Search for the cell housing the specified text and yield its [x, y] center coordinate. 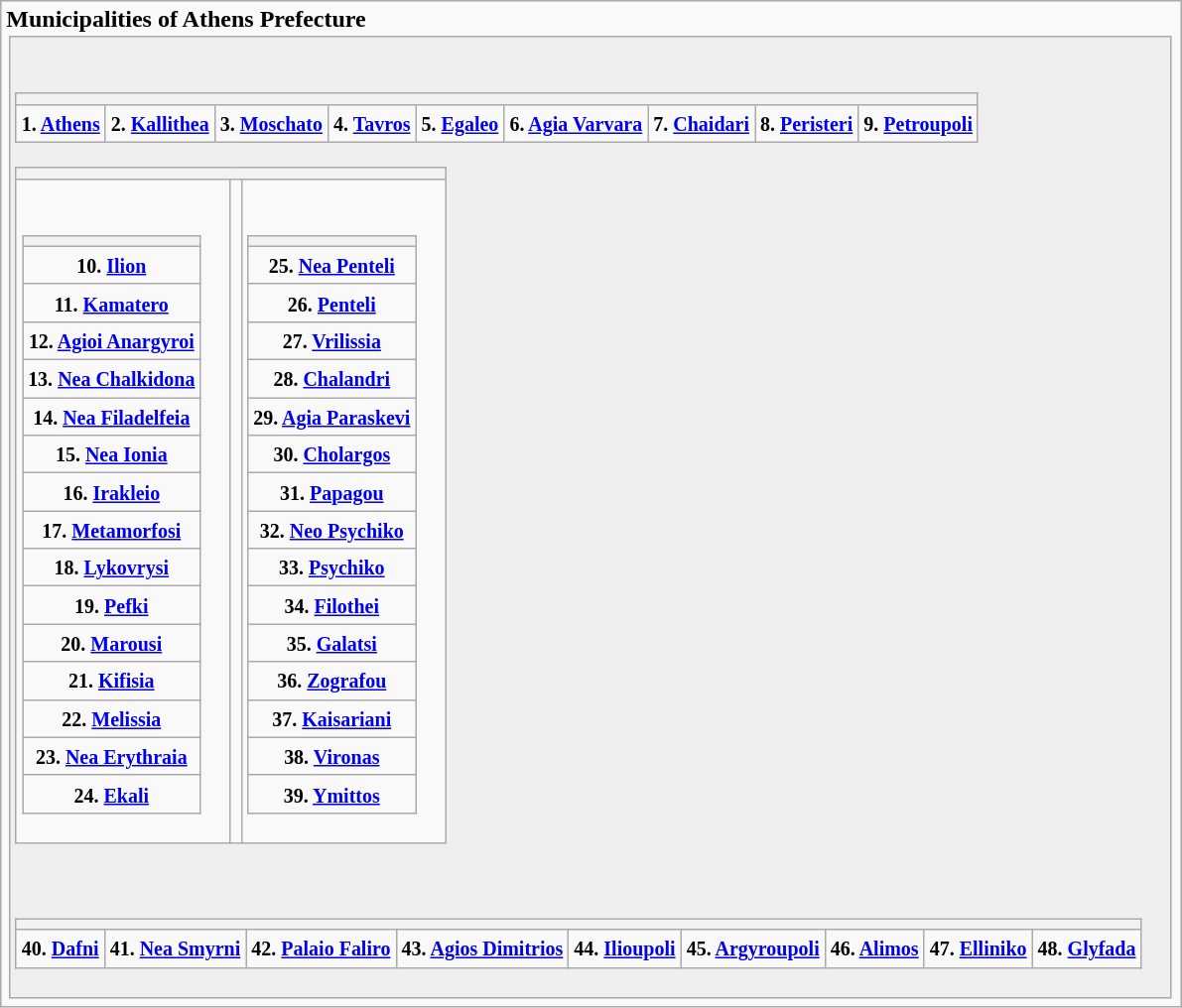
8. Peristeri [806, 123]
24. Ekali [111, 794]
20. Marousi [111, 643]
3. Moschato [271, 123]
42. Palaio Faliro [322, 948]
16. Irakleio [111, 492]
48. Glyfada [1087, 948]
6. Agia Varvara [576, 123]
10. Ilion [111, 265]
31. Papagou [331, 492]
46. Alimos [874, 948]
12. Agioi Anargyroi [111, 340]
35. Galatsi [331, 643]
47. Elliniko [979, 948]
38. Vironas [331, 756]
44. Ilioupoli [625, 948]
36. Zografou [331, 681]
1. Athens [61, 123]
43. Agios Dimitrios [482, 948]
45. Argyroupoli [752, 948]
37. Kaisariani [331, 718]
28. Chalandri [331, 379]
13. Nea Chalkidona [111, 379]
30. Cholargos [331, 454]
2. Kallithea [160, 123]
19. Pefki [111, 605]
32. Neo Psychiko [331, 530]
23. Nea Erythraia [111, 756]
29. Agia Paraskevi [331, 417]
4. Tavros [372, 123]
25. Nea Penteli [331, 265]
34. Filothei [331, 605]
17. Metamorfosi [111, 530]
39. Ymittos [331, 794]
15. Nea Ionia [111, 454]
7. Chaidari [702, 123]
33. Psychiko [331, 567]
27. Vrilissia [331, 340]
11. Kamatero [111, 303]
9. Petroupoli [919, 123]
26. Penteli [331, 303]
14. Nea Filadelfeia [111, 417]
21. Kifisia [111, 681]
40. Dafni [60, 948]
5. Egaleo [460, 123]
18. Lykovrysi [111, 567]
22. Melissia [111, 718]
41. Nea Smyrni [175, 948]
